Identify which cell holds the provided text, then report its (X, Y) central coordinate. 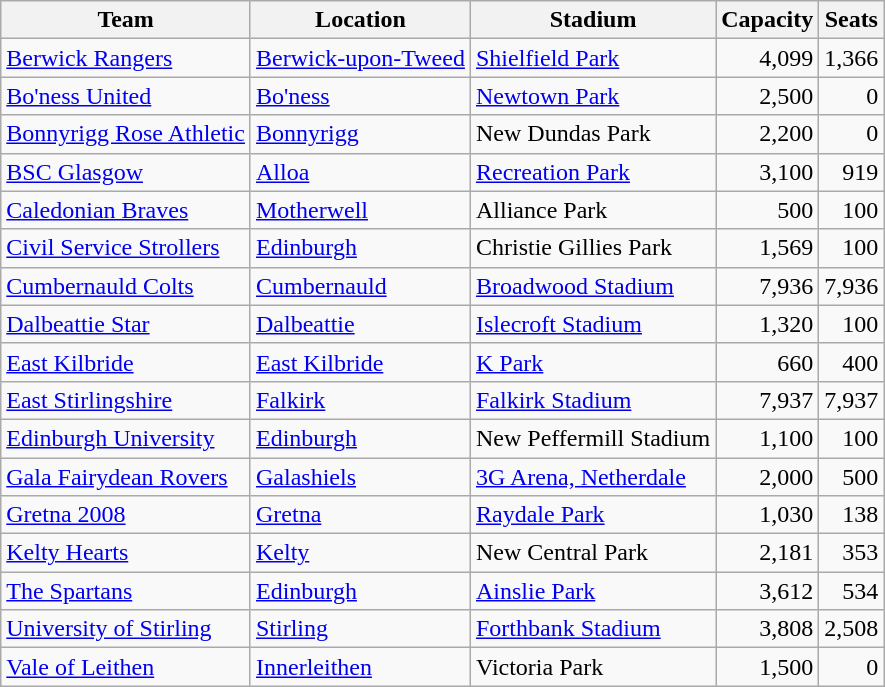
New Central Park (592, 553)
1,030 (768, 515)
Newtown Park (592, 96)
3,100 (768, 172)
2,500 (768, 96)
Alloa (360, 172)
2,000 (768, 477)
University of Stirling (126, 629)
400 (852, 362)
Capacity (768, 20)
Seats (852, 20)
Innerleithen (360, 667)
Bonnyrigg (360, 134)
3,612 (768, 591)
Berwick Rangers (126, 58)
353 (852, 553)
138 (852, 515)
Kelty Hearts (126, 553)
1,366 (852, 58)
1,320 (768, 324)
4,099 (768, 58)
K Park (592, 362)
1,569 (768, 248)
Shielfield Park (592, 58)
The Spartans (126, 591)
Dalbeattie (360, 324)
Cumbernauld Colts (126, 286)
Dalbeattie Star (126, 324)
Forthbank Stadium (592, 629)
Cumbernauld (360, 286)
Bo'ness (360, 96)
1,500 (768, 667)
2,508 (852, 629)
Caledonian Braves (126, 210)
3G Arena, Netherdale (592, 477)
534 (852, 591)
Stadium (592, 20)
Victoria Park (592, 667)
Berwick-upon-Tweed (360, 58)
Motherwell (360, 210)
Gala Fairydean Rovers (126, 477)
New Peffermill Stadium (592, 438)
BSC Glasgow (126, 172)
Broadwood Stadium (592, 286)
Gretna 2008 (126, 515)
919 (852, 172)
Raydale Park (592, 515)
Ainslie Park (592, 591)
Falkirk Stadium (592, 400)
Recreation Park (592, 172)
Galashiels (360, 477)
3,808 (768, 629)
1,100 (768, 438)
Vale of Leithen (126, 667)
New Dundas Park (592, 134)
Christie Gillies Park (592, 248)
2,200 (768, 134)
2,181 (768, 553)
Gretna (360, 515)
Alliance Park (592, 210)
Bo'ness United (126, 96)
660 (768, 362)
Kelty (360, 553)
Falkirk (360, 400)
Edinburgh University (126, 438)
Civil Service Strollers (126, 248)
Islecroft Stadium (592, 324)
Team (126, 20)
East Stirlingshire (126, 400)
Bonnyrigg Rose Athletic (126, 134)
Stirling (360, 629)
Location (360, 20)
